Search for the cell housing the specified text and yield its (x, y) center coordinate. 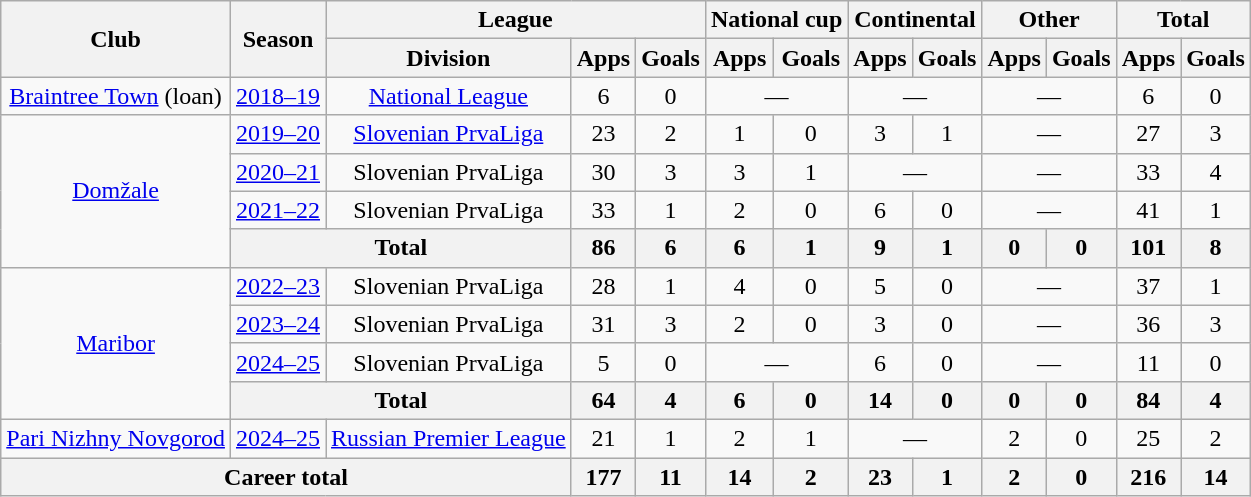
Season (278, 39)
2022–23 (278, 286)
86 (603, 248)
177 (603, 477)
League (516, 20)
21 (603, 438)
64 (603, 400)
Career total (286, 477)
9 (880, 248)
30 (603, 172)
Other (1049, 20)
84 (1148, 400)
37 (1148, 286)
Domžale (116, 191)
Pari Nizhny Novgorod (116, 438)
2020–21 (278, 172)
28 (603, 286)
Russian Premier League (449, 438)
National cup (776, 20)
25 (1148, 438)
27 (1148, 134)
41 (1148, 210)
2023–24 (278, 324)
2018–19 (278, 96)
Club (116, 39)
8 (1216, 248)
101 (1148, 248)
Continental (915, 20)
2021–22 (278, 210)
Braintree Town (loan) (116, 96)
36 (1148, 324)
Division (449, 58)
National League (449, 96)
Maribor (116, 343)
31 (603, 324)
216 (1148, 477)
2019–20 (278, 134)
